Identify which cell holds the provided text, then report its (X, Y) central coordinate. 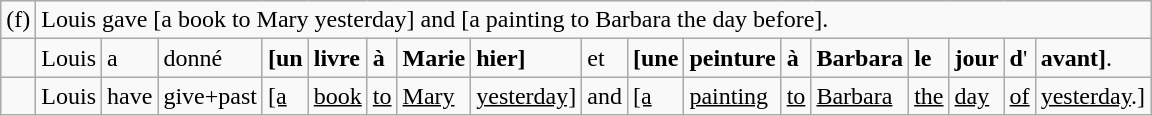
the (929, 96)
d' (1020, 58)
book (338, 96)
avant]. (1092, 58)
hier] (526, 58)
(f) (18, 20)
et (605, 58)
[un (285, 58)
day (976, 96)
have (130, 96)
painting (732, 96)
donné (210, 58)
of (1020, 96)
yesterday.] (1092, 96)
a (130, 58)
Louis gave [a book to Mary yesterday] and [a painting to Barbara the day before]. (594, 20)
le (929, 58)
[une (655, 58)
Mary (434, 96)
yesterday] (526, 96)
livre (338, 58)
give+past (210, 96)
and (605, 96)
peinture (732, 58)
jour (976, 58)
Marie (434, 58)
